Find where the given text appears and provide that cell's center as (x, y) coordinate. 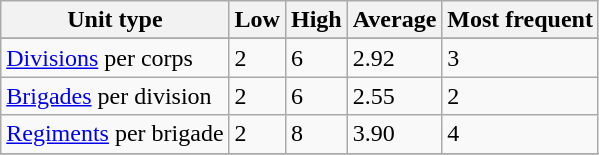
3 (520, 58)
Average (394, 20)
2.55 (394, 96)
Brigades per division (115, 96)
2.92 (394, 58)
Regiments per brigade (115, 134)
Most frequent (520, 20)
8 (316, 134)
3.90 (394, 134)
Unit type (115, 20)
Divisions per corps (115, 58)
Low (257, 20)
4 (520, 134)
High (316, 20)
